Identify which cell holds the provided text, then report its (x, y) central coordinate. 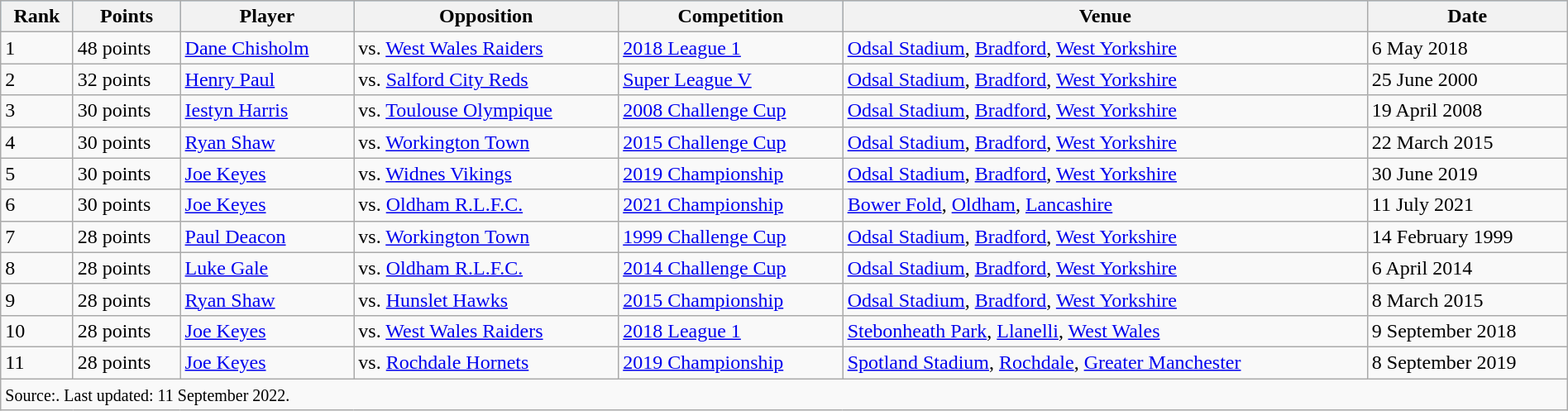
8 September 2019 (1467, 362)
Venue (1105, 17)
2014 Challenge Cup (731, 268)
vs. Toulouse Olympique (486, 111)
5 (36, 174)
Luke Gale (267, 268)
Paul Deacon (267, 237)
Stebonheath Park, Llanelli, West Wales (1105, 331)
11 July 2021 (1467, 205)
Competition (731, 17)
22 March 2015 (1467, 142)
Iestyn Harris (267, 111)
2021 Championship (731, 205)
Opposition (486, 17)
8 (36, 268)
Date (1467, 17)
7 (36, 237)
2015 Challenge Cup (731, 142)
9 September 2018 (1467, 331)
Spotland Stadium, Rochdale, Greater Manchester (1105, 362)
2008 Challenge Cup (731, 111)
6 April 2014 (1467, 268)
2 (36, 79)
8 March 2015 (1467, 299)
Bower Fold, Oldham, Lancashire (1105, 205)
Source:. Last updated: 11 September 2022. (784, 394)
vs. Rochdale Hornets (486, 362)
Points (127, 17)
4 (36, 142)
Dane Chisholm (267, 48)
3 (36, 111)
25 June 2000 (1467, 79)
1999 Challenge Cup (731, 237)
6 (36, 205)
11 (36, 362)
2015 Championship (731, 299)
48 points (127, 48)
Henry Paul (267, 79)
Super League V (731, 79)
Player (267, 17)
9 (36, 299)
6 May 2018 (1467, 48)
10 (36, 331)
14 February 1999 (1467, 237)
32 points (127, 79)
19 April 2008 (1467, 111)
1 (36, 48)
vs. Salford City Reds (486, 79)
Rank (36, 17)
vs. Widnes Vikings (486, 174)
30 June 2019 (1467, 174)
vs. Hunslet Hawks (486, 299)
